Extract the [X, Y] coordinate from the center of the cell holding the provided text.  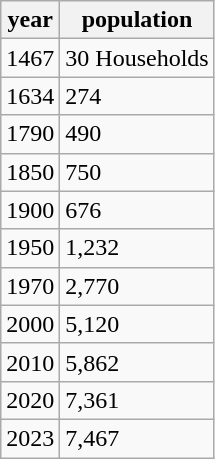
5,862 [137, 362]
1634 [30, 96]
7,361 [137, 400]
1,232 [137, 248]
2010 [30, 362]
7,467 [137, 438]
1950 [30, 248]
1850 [30, 172]
2,770 [137, 286]
490 [137, 134]
750 [137, 172]
population [137, 20]
676 [137, 210]
1970 [30, 286]
year [30, 20]
274 [137, 96]
2020 [30, 400]
1900 [30, 210]
30 Households [137, 58]
1790 [30, 134]
2000 [30, 324]
1467 [30, 58]
5,120 [137, 324]
2023 [30, 438]
